Capture the cell that displays the provided text and extract its [x, y] central coordinate. 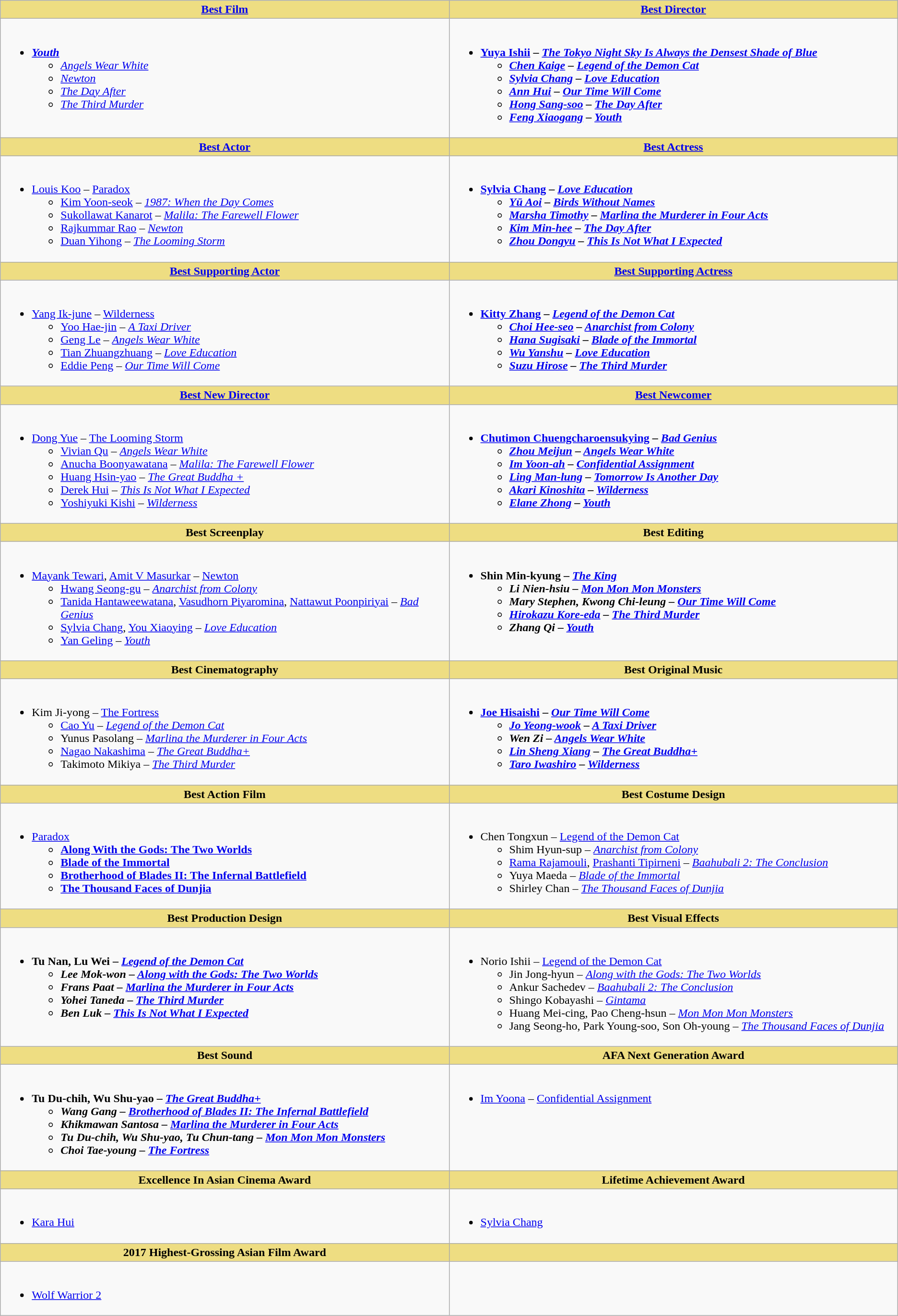
Youth Angels Wear White Newton The Day After The Third Murder [224, 78]
AFA Next Generation Award [673, 1056]
Im Yoona – Confidential Assignment [673, 1117]
Best Sound [224, 1056]
Wolf Warrior 2 [224, 1288]
Best Production Design [224, 918]
Best Supporting Actress [673, 271]
Paradox Along With the Gods: The Two Worlds Blade of the Immortal Brotherhood of Blades II: The Infernal Battlefield The Thousand Faces of Dunjia [224, 857]
Best New Director [224, 395]
Best Costume Design [673, 794]
Best Visual Effects [673, 918]
Best Cinematography [224, 670]
Best Original Music [673, 670]
Best Editing [673, 532]
Kara Hui [224, 1216]
Best Film [224, 10]
Best Actress [673, 147]
Best Actor [224, 147]
Best Supporting Actor [224, 271]
Excellence In Asian Cinema Award [224, 1180]
2017 Highest-Grossing Asian Film Award [224, 1252]
Best Action Film [224, 794]
Best Newcomer [673, 395]
Yang Ik-june – Wilderness Yoo Hae-jin – A Taxi Driver Geng Le – Angels Wear White Tian Zhuangzhuang – Love Education Eddie Peng – Our Time Will Come [224, 333]
Sylvia Chang [673, 1216]
Best Screenplay [224, 532]
Lifetime Achievement Award [673, 1180]
Best Director [673, 10]
